Search for the cell housing the specified text and yield its (X, Y) center coordinate. 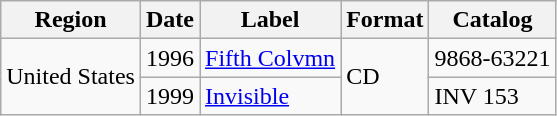
Invisible (270, 96)
United States (71, 77)
9868-63221 (492, 58)
INV 153 (492, 96)
1996 (170, 58)
Region (71, 20)
Fifth Colvmn (270, 58)
Format (385, 20)
Date (170, 20)
CD (385, 77)
1999 (170, 96)
Label (270, 20)
Catalog (492, 20)
